Search for the cell housing the specified text and yield its (x, y) center coordinate. 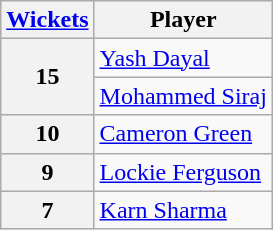
Karn Sharma (183, 210)
9 (48, 172)
Yash Dayal (183, 58)
10 (48, 134)
Cameron Green (183, 134)
Player (183, 20)
15 (48, 77)
7 (48, 210)
Lockie Ferguson (183, 172)
Mohammed Siraj (183, 96)
Wickets (48, 20)
